Return the [x, y] coordinate for the center point of the cell that contains the specified text.  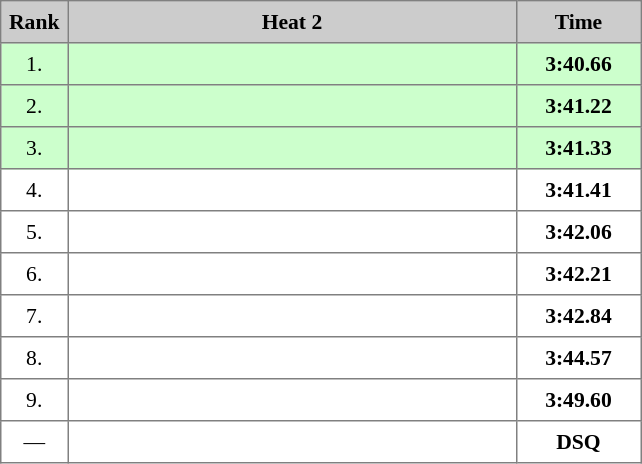
3:41.33 [578, 148]
5. [34, 232]
3:42.21 [578, 274]
3:41.41 [578, 190]
3:44.57 [578, 358]
3:49.60 [578, 400]
8. [34, 358]
4. [34, 190]
Rank [34, 22]
1. [34, 64]
3:40.66 [578, 64]
2. [34, 106]
3:42.06 [578, 232]
3:41.22 [578, 106]
6. [34, 274]
3. [34, 148]
— [34, 442]
DSQ [578, 442]
Heat 2 [292, 22]
7. [34, 316]
3:42.84 [578, 316]
9. [34, 400]
Time [578, 22]
